Locate the cell with the specified text and output its (x, y) center coordinate. 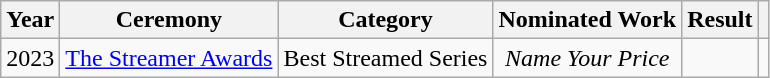
Year (30, 20)
The Streamer Awards (169, 58)
Nominated Work (588, 20)
Name Your Price (588, 58)
Result (720, 20)
Best Streamed Series (386, 58)
Category (386, 20)
2023 (30, 58)
Ceremony (169, 20)
